Output the (X, Y) coordinate of the center of the cell containing the given text.  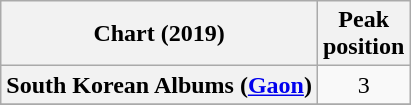
3 (363, 85)
Chart (2019) (160, 34)
Peak position (363, 34)
South Korean Albums (Gaon) (160, 85)
